Return the [x, y] coordinate for the center point of the cell that contains the specified text.  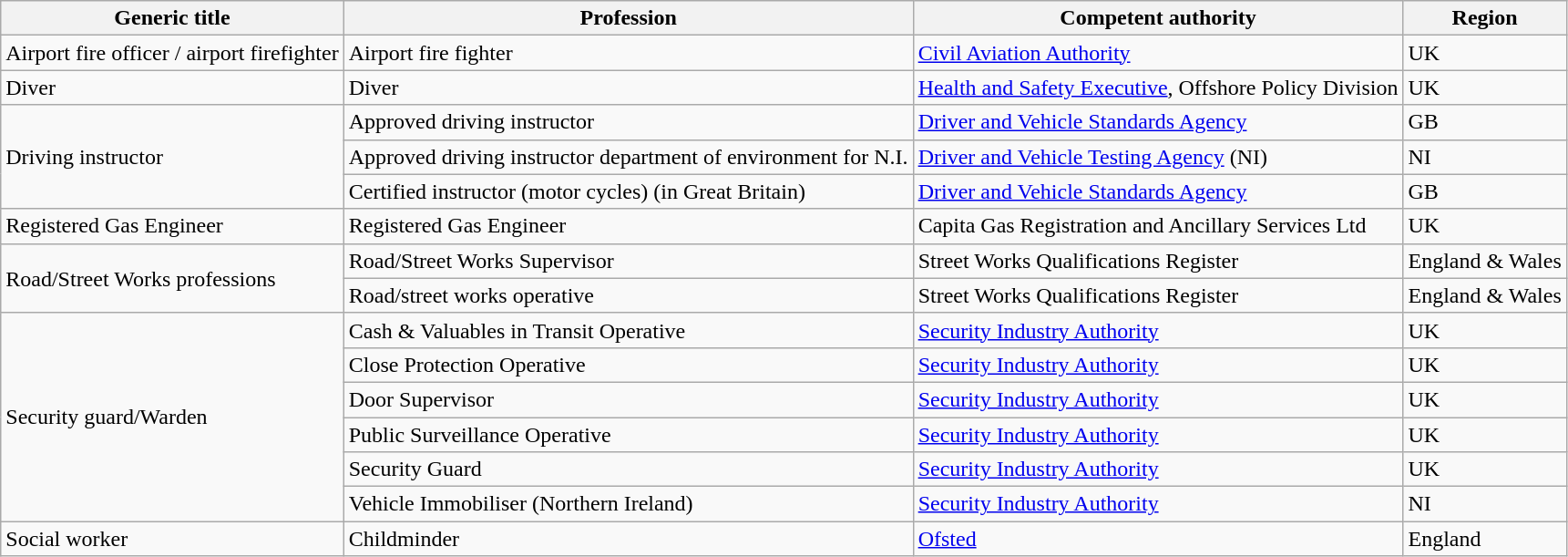
Driving instructor [172, 157]
Driver and Vehicle Testing Agency (NI) [1158, 157]
Generic title [172, 18]
Road/Street Works Supervisor [629, 261]
Close Protection Operative [629, 365]
Door Supervisor [629, 399]
Competent authority [1158, 18]
Childminder [629, 539]
Security guard/Warden [172, 417]
Profession [629, 18]
Certified instructor (motor cycles) (in Great Britain) [629, 191]
Airport fire fighter [629, 53]
Airport fire officer / airport firefighter [172, 53]
Cash & Valuables in Transit Operative [629, 330]
Public Surveillance Operative [629, 435]
Road/Street Works professions [172, 278]
Region [1485, 18]
Approved driving instructor [629, 122]
Social worker [172, 539]
Approved driving instructor department of environment for N.I. [629, 157]
Capita Gas Registration and Ancillary Services Ltd [1158, 226]
Civil Aviation Authority [1158, 53]
Security Guard [629, 469]
England [1485, 539]
Vehicle Immobiliser (Northern Ireland) [629, 504]
Road/street works operative [629, 295]
Health and Safety Executive, Offshore Policy Division [1158, 88]
Ofsted [1158, 539]
